Search for the cell housing the specified text and yield its (x, y) center coordinate. 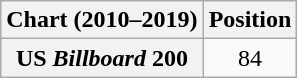
Chart (2010–2019) (102, 20)
Position (250, 20)
84 (250, 58)
US Billboard 200 (102, 58)
